Extract the (x, y) coordinate from the center of the cell holding the provided text.  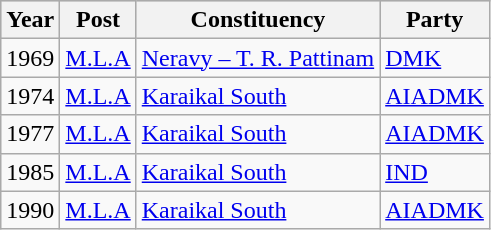
DMK (435, 58)
1974 (30, 96)
Party (435, 20)
IND (435, 172)
1985 (30, 172)
Neravy – T. R. Pattinam (258, 58)
Year (30, 20)
1990 (30, 210)
Post (98, 20)
Constituency (258, 20)
1977 (30, 134)
1969 (30, 58)
